Output the [X, Y] coordinate of the center of the cell containing the given text.  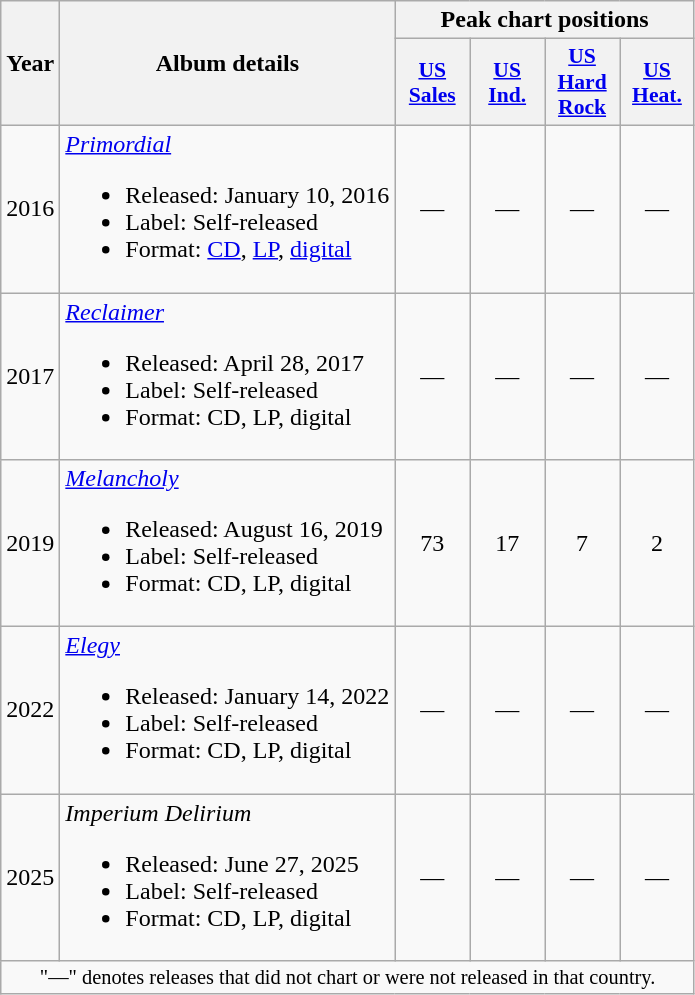
17 [508, 544]
ReclaimerReleased: April 28, 2017Label: Self-releasedFormat: CD, LP, digital [228, 376]
2017 [30, 376]
Year [30, 64]
7 [582, 544]
2 [658, 544]
ElegyReleased: January 14, 2022Label: Self-releasedFormat: CD, LP, digital [228, 710]
73 [432, 544]
2016 [30, 208]
USHeat. [658, 82]
2025 [30, 878]
2019 [30, 544]
"—" denotes releases that did not chart or were not released in that country. [348, 978]
USSales [432, 82]
Imperium DeliriumReleased: June 27, 2025Label: Self-releasedFormat: CD, LP, digital [228, 878]
2022 [30, 710]
USHardRock [582, 82]
USInd. [508, 82]
MelancholyReleased: August 16, 2019Label: Self-releasedFormat: CD, LP, digital [228, 544]
Album details [228, 64]
Peak chart positions [545, 20]
PrimordialReleased: January 10, 2016Label: Self-releasedFormat: CD, LP, digital [228, 208]
